For the text-containing cell, return its midpoint in (X, Y) coordinate format. 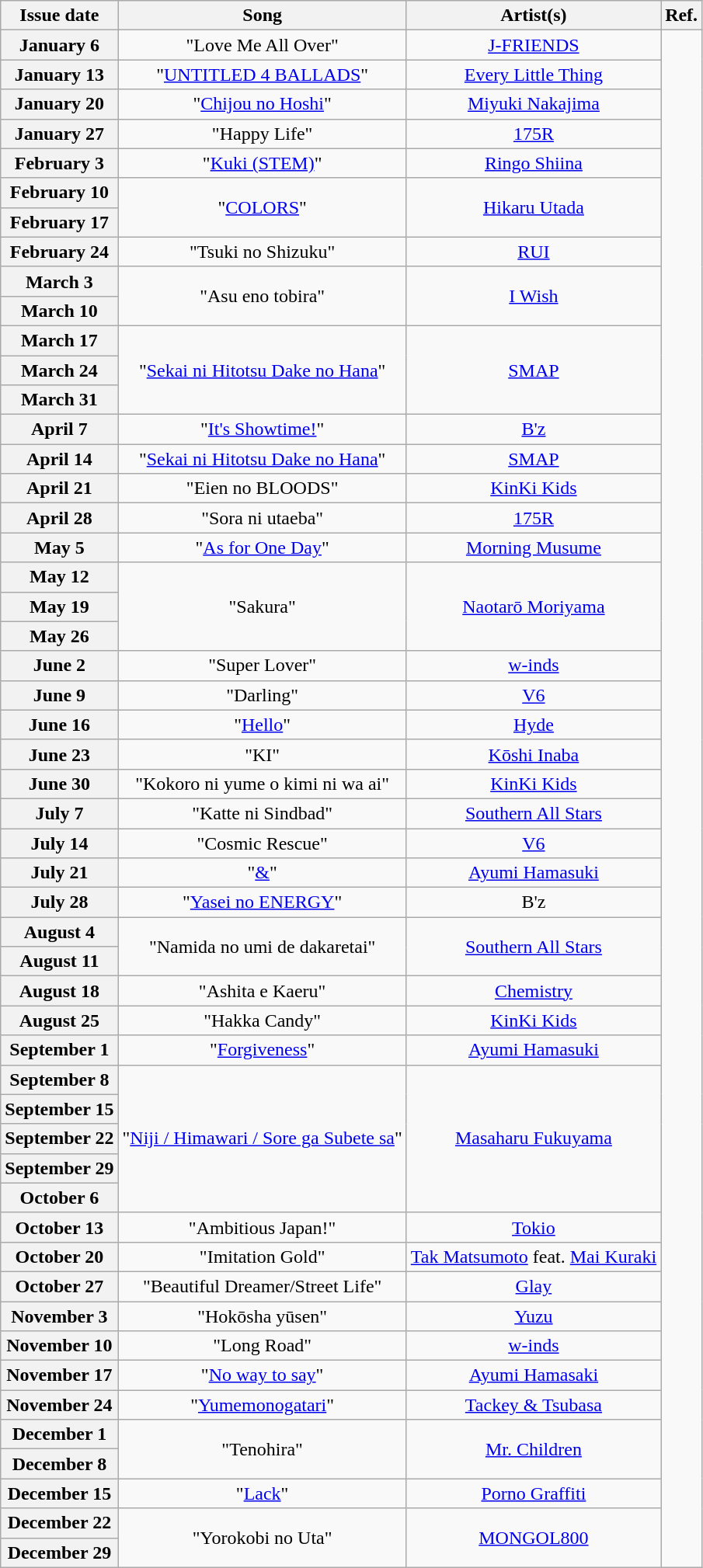
"Kokoro ni yume o kimi ni wa ai" (263, 784)
"Tsuki no Shizuku" (263, 252)
May 19 (59, 607)
September 1 (59, 1050)
May 12 (59, 577)
Song (263, 16)
"Hokōsha yūsen" (263, 1316)
"Ashita e Kaeru" (263, 991)
"Super Lover" (263, 666)
Masaharu Fukuyama (533, 1139)
December 22 (59, 1523)
November 17 (59, 1375)
January 6 (59, 45)
Tak Matsumoto feat. Mai Kuraki (533, 1257)
"Darling" (263, 695)
"COLORS" (263, 207)
August 18 (59, 991)
June 30 (59, 784)
Ref. (682, 16)
March 10 (59, 311)
"Kuki (STEM)" (263, 163)
"Katte ni Sindbad" (263, 813)
October 13 (59, 1227)
"Yasei no ENERGY" (263, 902)
"Happy Life" (263, 134)
December 8 (59, 1464)
April 21 (59, 488)
March 3 (59, 281)
February 3 (59, 163)
"Beautiful Dreamer/Street Life" (263, 1286)
December 29 (59, 1552)
October 6 (59, 1198)
Yuzu (533, 1316)
"Yumemonogatari" (263, 1405)
January 13 (59, 75)
Every Little Thing (533, 75)
Ayumi Hamasaki (533, 1375)
"Eien no BLOODS" (263, 488)
September 15 (59, 1109)
July 28 (59, 902)
April 7 (59, 429)
"UNTITLED 4 BALLADS" (263, 75)
April 14 (59, 459)
August 25 (59, 1020)
Morning Musume (533, 548)
"Tenohira" (263, 1449)
"Cosmic Rescue" (263, 843)
March 24 (59, 370)
"Long Road" (263, 1346)
July 14 (59, 843)
"As for One Day" (263, 548)
"Sora ni utaeba" (263, 518)
Tokio (533, 1227)
February 17 (59, 222)
I Wish (533, 296)
"Hello" (263, 725)
"KI" (263, 754)
September 8 (59, 1080)
Tackey & Tsubasa (533, 1405)
"Hakka Candy" (263, 1020)
Ringo Shiina (533, 163)
July 21 (59, 873)
May 5 (59, 548)
Mr. Children (533, 1449)
Kōshi Inaba (533, 754)
January 27 (59, 134)
May 26 (59, 636)
Chemistry (533, 991)
"Lack" (263, 1493)
June 9 (59, 695)
January 20 (59, 104)
"Niji / Himawari / Sore ga Subete sa" (263, 1139)
July 7 (59, 813)
J-FRIENDS (533, 45)
"Ambitious Japan!" (263, 1227)
March 17 (59, 340)
September 22 (59, 1139)
"Chijou no Hoshi" (263, 104)
June 2 (59, 666)
"No way to say" (263, 1375)
"Imitation Gold" (263, 1257)
"Yorokobi no Uta" (263, 1538)
"Namida no umi de dakaretai" (263, 947)
February 10 (59, 193)
Miyuki Nakajima (533, 104)
Hyde (533, 725)
June 23 (59, 754)
December 15 (59, 1493)
March 31 (59, 400)
Artist(s) (533, 16)
February 24 (59, 252)
December 1 (59, 1434)
August 11 (59, 961)
August 4 (59, 932)
"&" (263, 873)
October 20 (59, 1257)
Hikaru Utada (533, 207)
November 3 (59, 1316)
"It's Showtime!" (263, 429)
Issue date (59, 16)
"Love Me All Over" (263, 45)
November 10 (59, 1346)
MONGOL800 (533, 1538)
Naotarō Moriyama (533, 607)
June 16 (59, 725)
"Asu eno tobira" (263, 296)
October 27 (59, 1286)
Porno Graffiti (533, 1493)
September 29 (59, 1168)
"Sakura" (263, 607)
Glay (533, 1286)
RUI (533, 252)
"Forgiveness" (263, 1050)
November 24 (59, 1405)
April 28 (59, 518)
